Search for the cell housing the specified text and yield its [x, y] center coordinate. 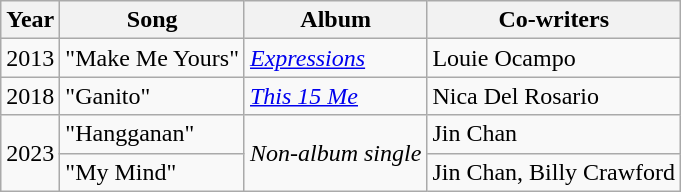
"Hangganan" [152, 134]
"Ganito" [152, 96]
Year [30, 20]
This 15 Me [335, 96]
Nica Del Rosario [554, 96]
"Make Me Yours" [152, 58]
"My Mind" [152, 172]
Album [335, 20]
2023 [30, 153]
2018 [30, 96]
Jin Chan [554, 134]
Jin Chan, Billy Crawford [554, 172]
Co-writers [554, 20]
Non-album single [335, 153]
2013 [30, 58]
Expressions [335, 58]
Louie Ocampo [554, 58]
Song [152, 20]
